Pinpoint the cell where the given text exists, returning its (X, Y) midpoint coordinate. 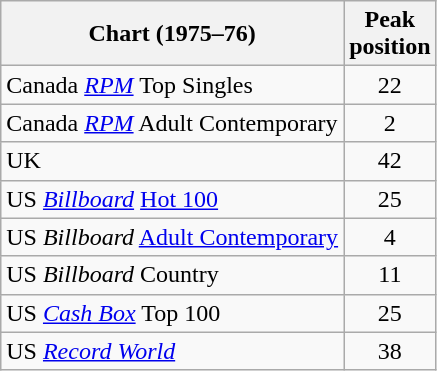
42 (390, 161)
Canada RPM Top Singles (172, 85)
38 (390, 351)
Canada RPM Adult Contemporary (172, 123)
UK (172, 161)
US Billboard Hot 100 (172, 199)
US Billboard Adult Contemporary (172, 237)
Peakposition (390, 34)
4 (390, 237)
22 (390, 85)
US Cash Box Top 100 (172, 313)
Chart (1975–76) (172, 34)
11 (390, 275)
2 (390, 123)
US Record World (172, 351)
US Billboard Country (172, 275)
